Find where the given text appears and provide that cell's center as [x, y] coordinate. 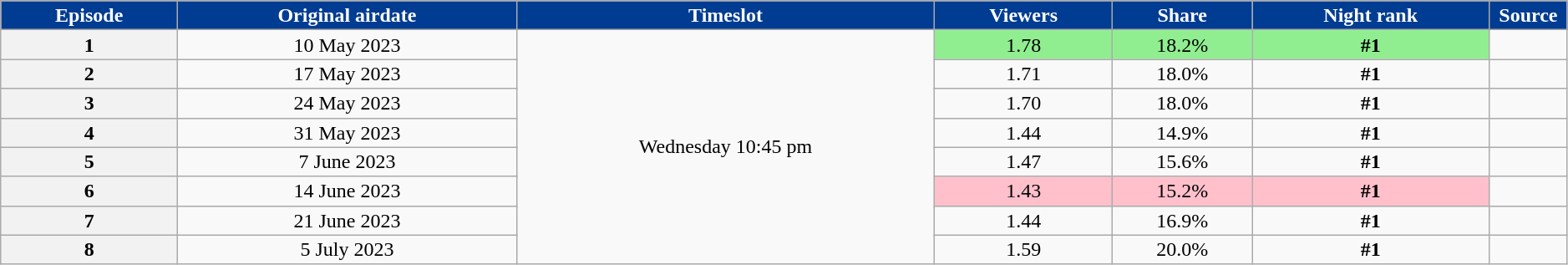
Timeslot [725, 15]
15.2% [1181, 191]
8 [89, 249]
2 [89, 74]
4 [89, 132]
10 May 2023 [348, 45]
15.6% [1181, 162]
14.9% [1181, 132]
1 [89, 45]
16.9% [1181, 221]
7 June 2023 [348, 162]
24 May 2023 [348, 104]
1.47 [1024, 162]
1.78 [1024, 45]
20.0% [1181, 249]
Wednesday 10:45 pm [725, 147]
3 [89, 104]
Source [1529, 15]
1.71 [1024, 74]
14 June 2023 [348, 191]
Original airdate [348, 15]
5 [89, 162]
1.43 [1024, 191]
31 May 2023 [348, 132]
Episode [89, 15]
7 [89, 221]
Share [1181, 15]
Viewers [1024, 15]
Night rank [1371, 15]
1.59 [1024, 249]
5 July 2023 [348, 249]
1.70 [1024, 104]
18.2% [1181, 45]
21 June 2023 [348, 221]
17 May 2023 [348, 74]
6 [89, 191]
